Extract the [x, y] coordinate from the center of the cell holding the provided text.  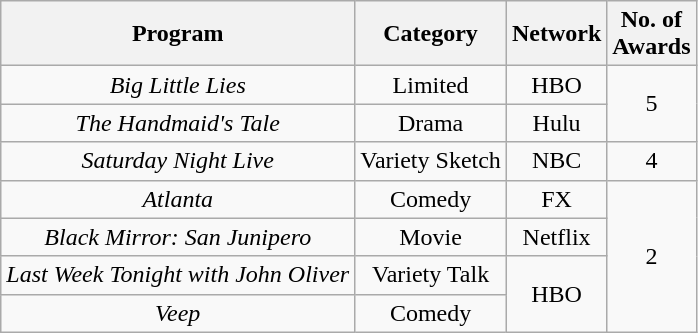
Big Little Lies [178, 85]
Limited [431, 85]
Drama [431, 123]
The Handmaid's Tale [178, 123]
Hulu [556, 123]
2 [652, 256]
Network [556, 34]
5 [652, 104]
Veep [178, 313]
Movie [431, 237]
Netflix [556, 237]
Saturday Night Live [178, 161]
4 [652, 161]
NBC [556, 161]
Variety Sketch [431, 161]
No. ofAwards [652, 34]
Category [431, 34]
Last Week Tonight with John Oliver [178, 275]
FX [556, 199]
Program [178, 34]
Black Mirror: San Junipero [178, 237]
Variety Talk [431, 275]
Atlanta [178, 199]
